For the text-containing cell, return its midpoint in (X, Y) coordinate format. 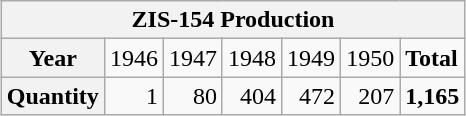
1949 (312, 58)
472 (312, 96)
1,165 (432, 96)
207 (370, 96)
1946 (134, 58)
1 (134, 96)
1950 (370, 58)
1948 (252, 58)
ZIS-154 Production (232, 20)
80 (192, 96)
404 (252, 96)
Total (432, 58)
1947 (192, 58)
Year (52, 58)
Quantity (52, 96)
